Determine the [x, y] coordinate at the center of the cell enclosing the given text.  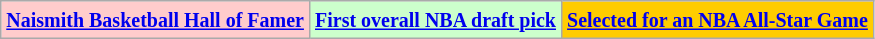
First overall NBA draft pick [435, 20]
Selected for an NBA All-Star Game [718, 20]
Naismith Basketball Hall of Famer [156, 20]
